From the cell containing the given text, extract its center point as (x, y) coordinate. 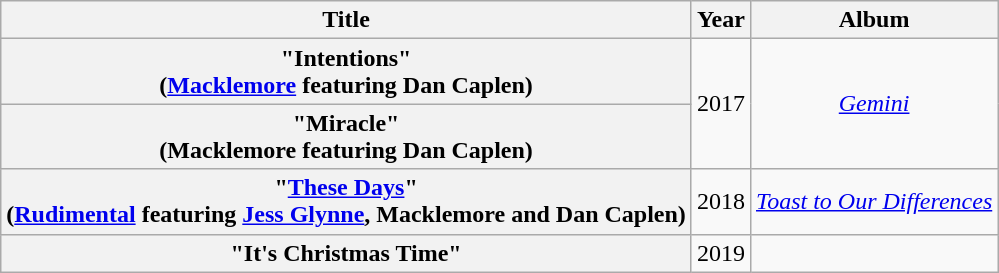
"It's Christmas Time" (346, 253)
Title (346, 20)
Year (720, 20)
2019 (720, 253)
2017 (720, 104)
2018 (720, 202)
"Miracle"(Macklemore featuring Dan Caplen) (346, 136)
Album (874, 20)
Gemini (874, 104)
"These Days"(Rudimental featuring Jess Glynne, Macklemore and Dan Caplen) (346, 202)
"Intentions"(Macklemore featuring Dan Caplen) (346, 72)
Toast to Our Differences (874, 202)
